For the text-containing cell, return its midpoint in [x, y] coordinate format. 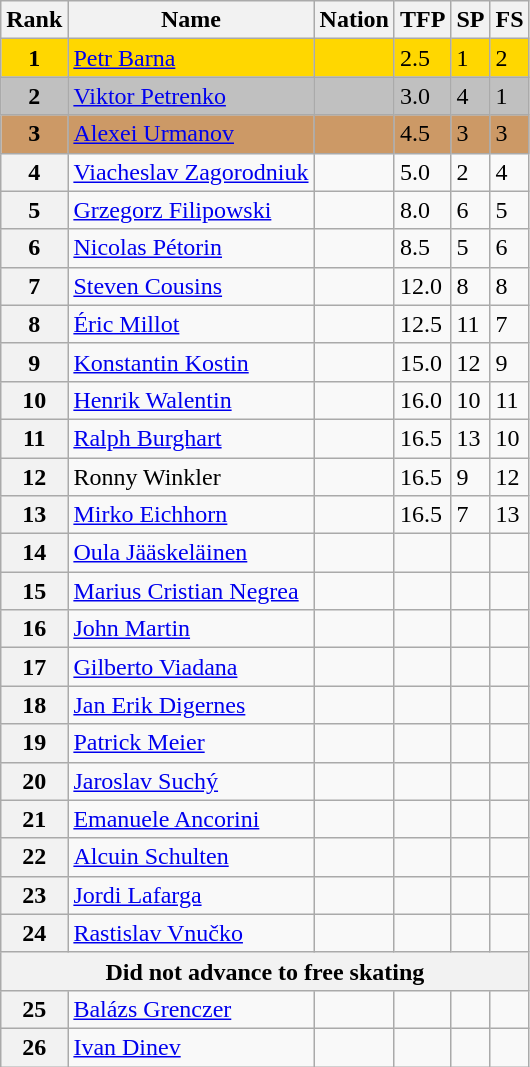
Viktor Petrenko [191, 96]
16 [34, 629]
Jaroslav Suchý [191, 781]
8.5 [422, 248]
Alcuin Schulten [191, 857]
23 [34, 895]
Nicolas Pétorin [191, 248]
21 [34, 819]
Nation [354, 20]
Patrick Meier [191, 743]
Jan Erik Digernes [191, 705]
Steven Cousins [191, 286]
Rastislav Vnučko [191, 933]
16.0 [422, 400]
Henrik Walentin [191, 400]
Did not advance to free skating [265, 971]
Petr Barna [191, 58]
Ralph Burghart [191, 438]
Viacheslav Zagorodniuk [191, 172]
Alexei Urmanov [191, 134]
25 [34, 1009]
Balázs Grenczer [191, 1009]
20 [34, 781]
15 [34, 591]
8.0 [422, 210]
Emanuele Ancorini [191, 819]
Name [191, 20]
Éric Millot [191, 324]
Grzegorz Filipowski [191, 210]
Marius Cristian Negrea [191, 591]
19 [34, 743]
TFP [422, 20]
17 [34, 667]
Rank [34, 20]
18 [34, 705]
John Martin [191, 629]
SP [470, 20]
5.0 [422, 172]
Oula Jääskeläinen [191, 553]
Gilberto Viadana [191, 667]
3.0 [422, 96]
24 [34, 933]
Konstantin Kostin [191, 362]
Jordi Lafarga [191, 895]
14 [34, 553]
2.5 [422, 58]
15.0 [422, 362]
12.5 [422, 324]
12.0 [422, 286]
26 [34, 1047]
Mirko Eichhorn [191, 515]
22 [34, 857]
4.5 [422, 134]
FS [510, 20]
Ronny Winkler [191, 477]
Ivan Dinev [191, 1047]
